Output the [X, Y] coordinate of the center of the cell containing the given text.  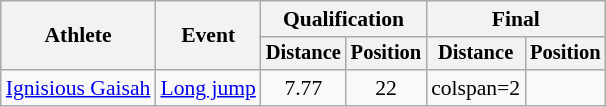
Athlete [78, 36]
Final [516, 19]
colspan=2 [476, 88]
22 [386, 88]
7.77 [304, 88]
Ignisious Gaisah [78, 88]
Qualification [344, 19]
Event [208, 36]
Long jump [208, 88]
